Scan for the cell matching the given text and deliver its (X, Y) coordinate at center. 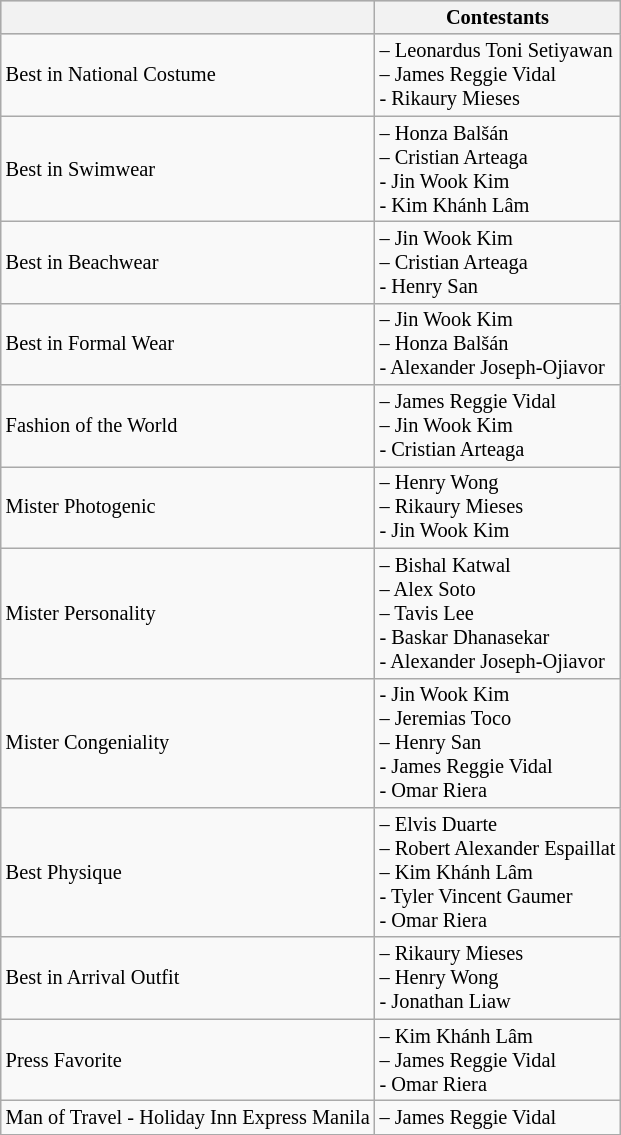
– James Reggie Vidal – Jin Wook Kim - Cristian Arteaga (498, 426)
– Elvis Duarte – Robert Alexander Espaillat – Kim Khánh Lâm - Tyler Vincent Gaumer - Omar Riera (498, 872)
Mister Photogenic (188, 507)
Mister Personality (188, 613)
- Jin Wook Kim – Jeremias Toco – Henry San - James Reggie Vidal - Omar Riera (498, 743)
Best in National Costume (188, 75)
– Jin Wook Kim – Honza Balšán - Alexander Joseph-Ojiavor (498, 344)
– Rikaury Mieses – Henry Wong - Jonathan Liaw (498, 978)
– Jin Wook Kim – Cristian Arteaga - Henry San (498, 262)
Best in Swimwear (188, 169)
Best Physique (188, 872)
– Honza Balšán – Cristian Arteaga - Jin Wook Kim - Kim Khánh Lâm (498, 169)
– Henry Wong – Rikaury Mieses - Jin Wook Kim (498, 507)
Best in Formal Wear (188, 344)
Best in Beachwear (188, 262)
Fashion of the World (188, 426)
Mister Congeniality (188, 743)
Contestants (498, 17)
– Bishal Katwal – Alex Soto – Tavis Lee - Baskar Dhanasekar - Alexander Joseph-Ojiavor (498, 613)
– James Reggie Vidal (498, 1117)
– Leonardus Toni Setiyawan – James Reggie Vidal - Rikaury Mieses (498, 75)
Press Favorite (188, 1060)
Man of Travel - Holiday Inn Express Manila (188, 1117)
Best in Arrival Outfit (188, 978)
– Kim Khánh Lâm – James Reggie Vidal - Omar Riera (498, 1060)
